Return the (X, Y) coordinate for the center point of the cell that contains the specified text.  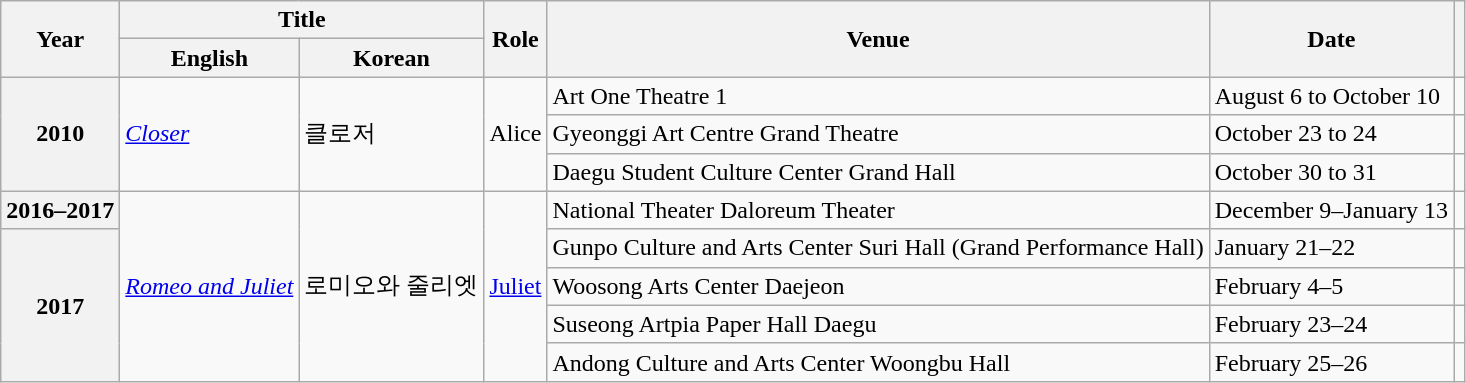
National Theater Daloreum Theater (878, 210)
February 4–5 (1331, 286)
December 9–January 13 (1331, 210)
Woosong Arts Center Daejeon (878, 286)
Suseong Artpia Paper Hall Daegu (878, 324)
Art One Theatre 1 (878, 96)
Alice (516, 134)
Date (1331, 39)
Gyeonggi Art Centre Grand Theatre (878, 134)
Juliet (516, 286)
Andong Culture and Arts Center Woongbu Hall (878, 362)
January 21–22 (1331, 248)
February 23–24 (1331, 324)
Role (516, 39)
Year (60, 39)
Title (302, 20)
2010 (60, 134)
English (210, 58)
로미오와 줄리엣 (392, 286)
Gunpo Culture and Arts Center Suri Hall (Grand Performance Hall) (878, 248)
Korean (392, 58)
Romeo and Juliet (210, 286)
October 30 to 31 (1331, 172)
October 23 to 24 (1331, 134)
Closer (210, 134)
클로저 (392, 134)
Venue (878, 39)
2017 (60, 305)
February 25–26 (1331, 362)
August 6 to October 10 (1331, 96)
Daegu Student Culture Center Grand Hall (878, 172)
2016–2017 (60, 210)
